Detect which cell encompasses the target text, then output its [x, y] center coordinate. 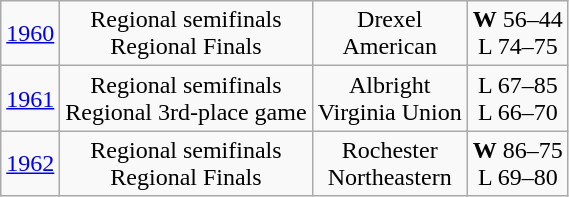
L 67–85L 66–70 [518, 98]
1962 [30, 164]
Regional semifinalsRegional 3rd-place game [186, 98]
W 86–75L 69–80 [518, 164]
W 56–44L 74–75 [518, 34]
DrexelAmerican [390, 34]
AlbrightVirginia Union [390, 98]
RochesterNortheastern [390, 164]
1961 [30, 98]
1960 [30, 34]
